Identify which cell holds the provided text, then report its (x, y) central coordinate. 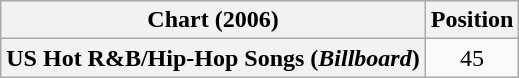
45 (472, 58)
Chart (2006) (213, 20)
Position (472, 20)
US Hot R&B/Hip-Hop Songs (Billboard) (213, 58)
